Determine the [x, y] coordinate at the center of the cell enclosing the given text.  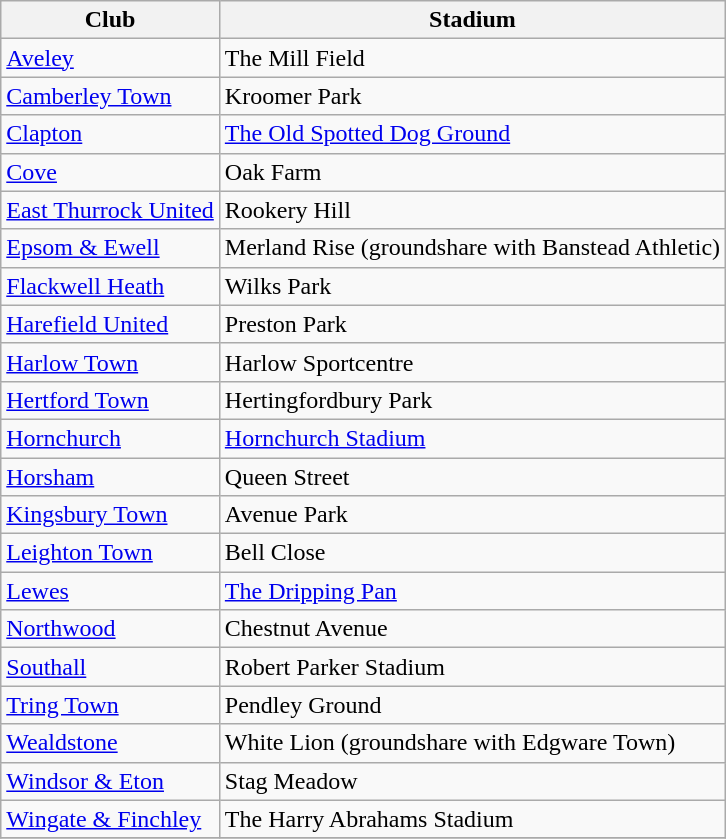
Leighton Town [110, 553]
Cove [110, 172]
Southall [110, 667]
Hertingfordbury Park [472, 400]
The Harry Abrahams Stadium [472, 819]
Oak Farm [472, 172]
Rookery Hill [472, 210]
Horsham [110, 477]
White Lion (groundshare with Edgware Town) [472, 743]
Clapton [110, 134]
Bell Close [472, 553]
Hornchurch [110, 438]
Kroomer Park [472, 96]
The Dripping Pan [472, 591]
Windsor & Eton [110, 781]
The Mill Field [472, 58]
Wingate & Finchley [110, 819]
Camberley Town [110, 96]
Preston Park [472, 324]
Wilks Park [472, 286]
East Thurrock United [110, 210]
Wealdstone [110, 743]
Harlow Town [110, 362]
Chestnut Avenue [472, 629]
Kingsbury Town [110, 515]
Lewes [110, 591]
Hornchurch Stadium [472, 438]
Stag Meadow [472, 781]
Robert Parker Stadium [472, 667]
Merland Rise (groundshare with Banstead Athletic) [472, 248]
Avenue Park [472, 515]
Harefield United [110, 324]
The Old Spotted Dog Ground [472, 134]
Hertford Town [110, 400]
Queen Street [472, 477]
Epsom & Ewell [110, 248]
Stadium [472, 20]
Club [110, 20]
Pendley Ground [472, 705]
Aveley [110, 58]
Northwood [110, 629]
Flackwell Heath [110, 286]
Harlow Sportcentre [472, 362]
Tring Town [110, 705]
